Scan for the cell matching the given text and deliver its (x, y) coordinate at center. 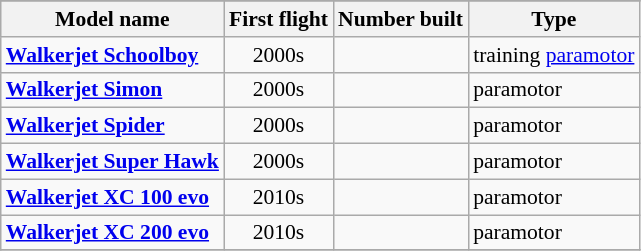
Model name (112, 19)
Type (554, 19)
Walkerjet Schoolboy (112, 55)
First flight (278, 19)
Walkerjet Super Hawk (112, 162)
Walkerjet Simon (112, 90)
Number built (400, 19)
training paramotor (554, 55)
Walkerjet XC 200 evo (112, 233)
Walkerjet XC 100 evo (112, 197)
Walkerjet Spider (112, 126)
